Output the [x, y] coordinate of the center of the cell containing the given text.  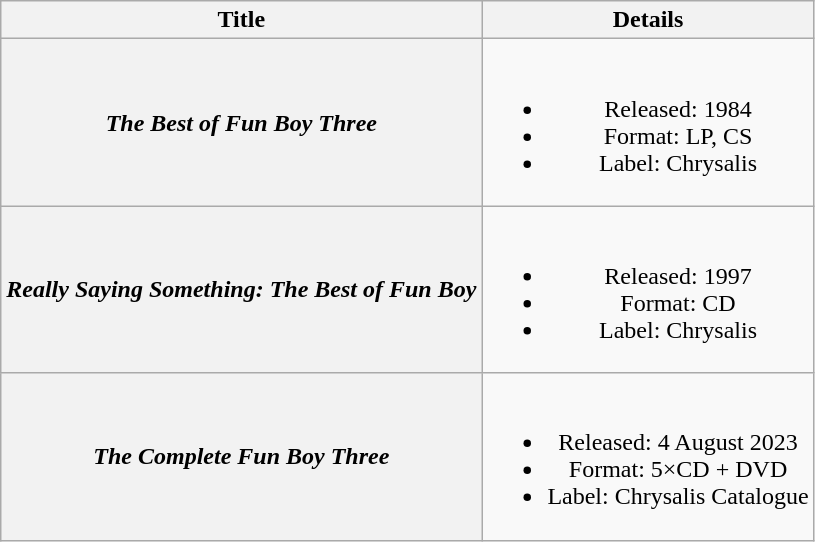
Released: 1984Format: LP, CSLabel: Chrysalis [648, 122]
Title [242, 20]
Details [648, 20]
The Complete Fun Boy Three [242, 456]
Released: 1997Format: CDLabel: Chrysalis [648, 290]
The Best of Fun Boy Three [242, 122]
Really Saying Something: The Best of Fun Boy [242, 290]
Released: 4 August 2023Format: 5×CD + DVDLabel: Chrysalis Catalogue [648, 456]
